Output the (x, y) coordinate of the center of the cell containing the given text.  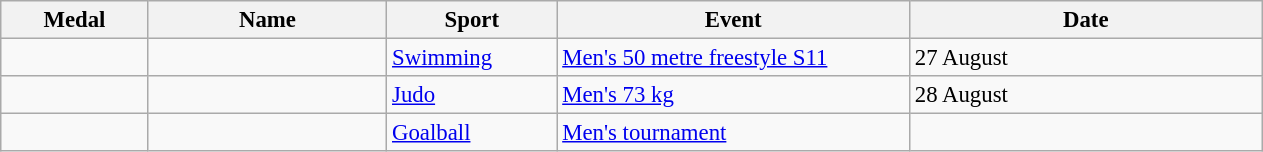
Date (1086, 20)
Sport (472, 20)
28 August (1086, 95)
Swimming (472, 58)
Medal (74, 20)
Event (734, 20)
Goalball (472, 133)
Judo (472, 95)
Men's 73 kg (734, 95)
Men's tournament (734, 133)
27 August (1086, 58)
Men's 50 metre freestyle S11 (734, 58)
Name (268, 20)
